Extract the [x, y] coordinate from the center of the cell holding the provided text.  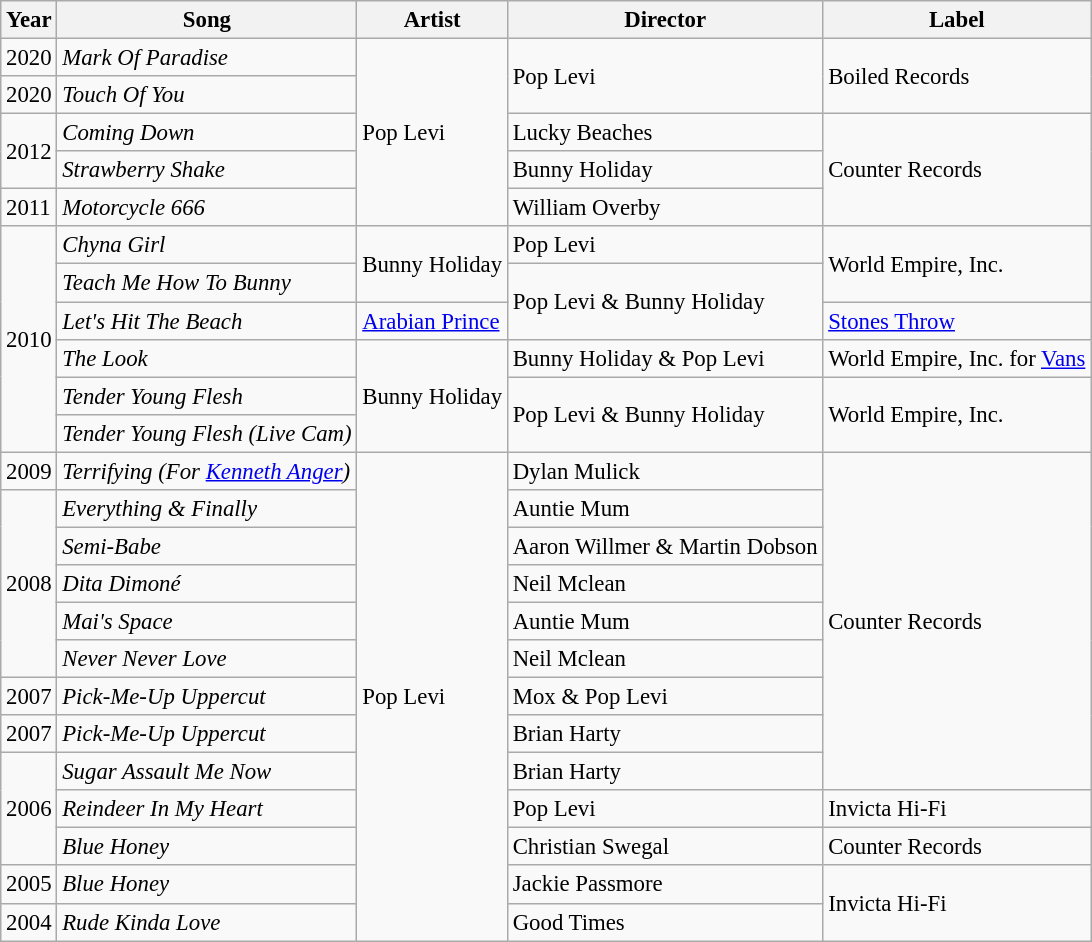
Tender Young Flesh (Live Cam) [207, 433]
Lucky Beaches [664, 133]
Song [207, 20]
Good Times [664, 922]
Director [664, 20]
Teach Me How To Bunny [207, 283]
Boiled Records [957, 76]
2005 [29, 885]
Chyna Girl [207, 245]
Dita Dimoné [207, 584]
Arabian Prince [432, 321]
2010 [29, 339]
2009 [29, 471]
Never Never Love [207, 659]
Stones Throw [957, 321]
Jackie Passmore [664, 885]
Mark Of Paradise [207, 58]
Sugar Assault Me Now [207, 772]
2004 [29, 922]
2011 [29, 208]
Dylan Mulick [664, 471]
Touch Of You [207, 95]
Christian Swegal [664, 847]
Semi-Babe [207, 546]
Mai's Space [207, 621]
2006 [29, 810]
Strawberry Shake [207, 170]
2008 [29, 584]
Rude Kinda Love [207, 922]
Everything & Finally [207, 509]
Reindeer In My Heart [207, 809]
Tender Young Flesh [207, 396]
World Empire, Inc. for Vans [957, 358]
Terrifying (For Kenneth Anger) [207, 471]
Aaron Willmer & Martin Dobson [664, 546]
Artist [432, 20]
William Overby [664, 208]
Let's Hit The Beach [207, 321]
2012 [29, 152]
Year [29, 20]
Label [957, 20]
Bunny Holiday & Pop Levi [664, 358]
Motorcycle 666 [207, 208]
Coming Down [207, 133]
The Look [207, 358]
Mox & Pop Levi [664, 697]
